For the text-containing cell, return its midpoint in (x, y) coordinate format. 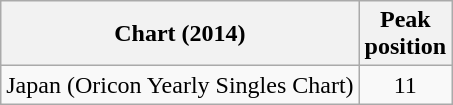
11 (405, 85)
Chart (2014) (180, 34)
Peakposition (405, 34)
Japan (Oricon Yearly Singles Chart) (180, 85)
